Identify which cell holds the provided text, then report its (X, Y) central coordinate. 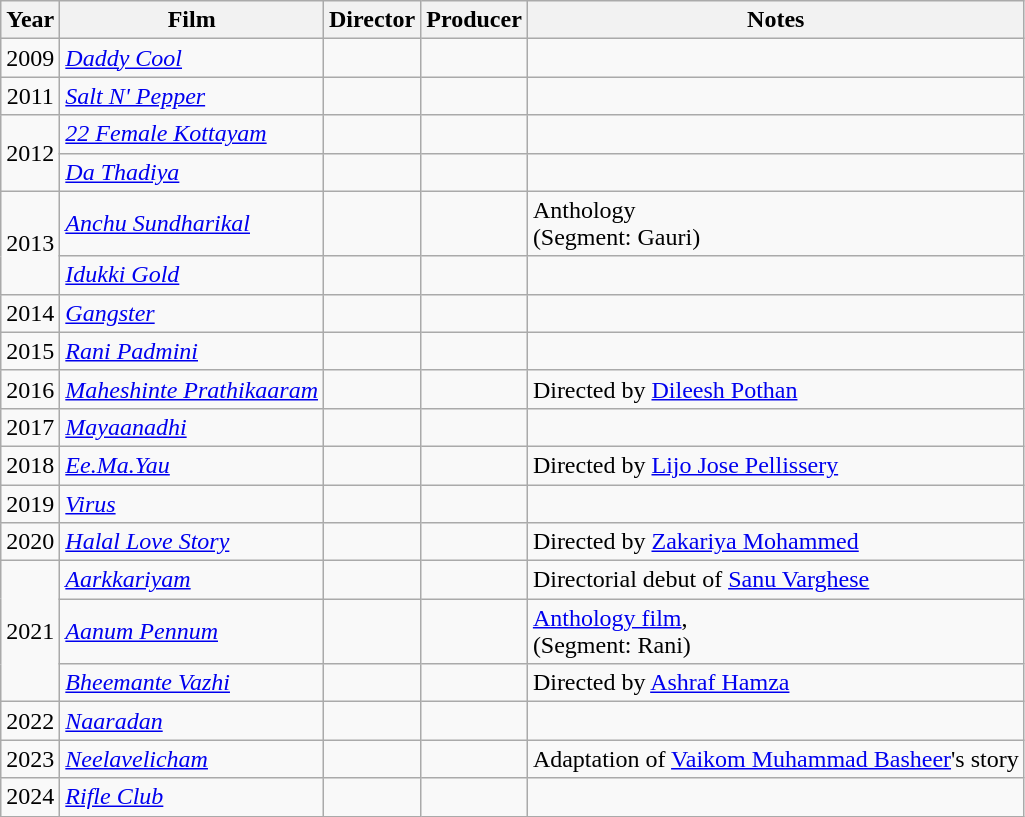
Virus (192, 503)
Director (372, 20)
Neelavelicham (192, 759)
2018 (30, 465)
Directed by Zakariya Mohammed (776, 542)
Da Thadiya (192, 172)
Daddy Cool (192, 58)
2009 (30, 58)
22 Female Kottayam (192, 134)
Anthology(Segment: Gauri) (776, 224)
Salt N' Pepper (192, 96)
Maheshinte Prathikaaram (192, 389)
Anchu Sundharikal (192, 224)
2014 (30, 313)
2024 (30, 797)
Directed by Ashraf Hamza (776, 683)
Ee.Ma.Yau (192, 465)
2022 (30, 721)
2017 (30, 427)
2023 (30, 759)
Idukki Gold (192, 275)
Directed by Dileesh Pothan (776, 389)
Gangster (192, 313)
Year (30, 20)
2019 (30, 503)
2015 (30, 351)
Directorial debut of Sanu Varghese (776, 580)
Mayaanadhi (192, 427)
Aarkkariyam (192, 580)
Anthology film,(Segment: Rani) (776, 632)
2020 (30, 542)
2011 (30, 96)
Directed by Lijo Jose Pellissery (776, 465)
Film (192, 20)
Rifle Club (192, 797)
Aanum Pennum (192, 632)
Adaptation of Vaikom Muhammad Basheer's story (776, 759)
Producer (474, 20)
2016 (30, 389)
2012 (30, 153)
2021 (30, 632)
2013 (30, 242)
Naaradan (192, 721)
Bheemante Vazhi (192, 683)
Halal Love Story (192, 542)
Notes (776, 20)
Rani Padmini (192, 351)
